Identify which cell holds the provided text, then report its (X, Y) central coordinate. 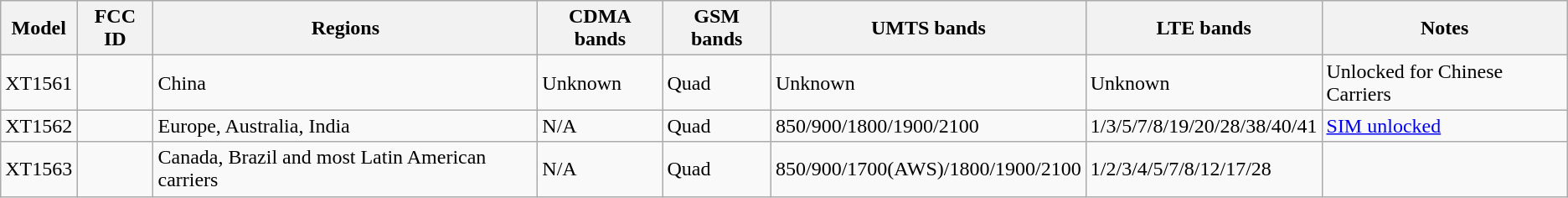
1/3/5/7/8/19/20/28/38/40/41 (1204, 126)
Regions (345, 29)
GSM bands (717, 29)
CDMA bands (600, 29)
XT1562 (39, 126)
LTE bands (1204, 29)
850/900/1800/1900/2100 (928, 126)
China (345, 82)
SIM unlocked (1444, 126)
Europe, Australia, India (345, 126)
FCC ID (116, 29)
Unlocked for Chinese Carriers (1444, 82)
Model (39, 29)
XT1561 (39, 82)
XT1563 (39, 169)
Canada, Brazil and most Latin American carriers (345, 169)
Notes (1444, 29)
UMTS bands (928, 29)
1/2/3/4/5/7/8/12/17/28 (1204, 169)
850/900/1700(AWS)/1800/1900/2100 (928, 169)
